Provide the (x, y) coordinate of the cell's center where the given text is located.  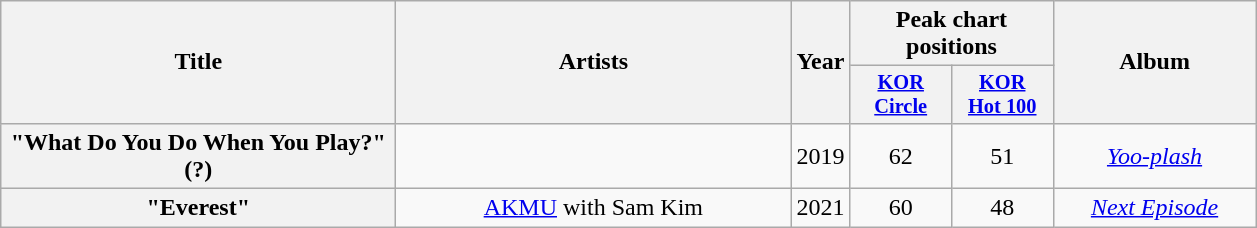
Yoo-plash (1154, 156)
60 (901, 208)
51 (1002, 156)
Title (198, 62)
Next Episode (1154, 208)
Artists (594, 62)
KORCircle (901, 95)
Album (1154, 62)
Peak chart positions (952, 34)
2019 (820, 156)
AKMU with Sam Kim (594, 208)
48 (1002, 208)
"Everest" (198, 208)
62 (901, 156)
"What Do You Do When You Play?"(?) (198, 156)
Year (820, 62)
KORHot 100 (1002, 95)
2021 (820, 208)
